Determine the (x, y) coordinate at the center of the cell enclosing the given text.  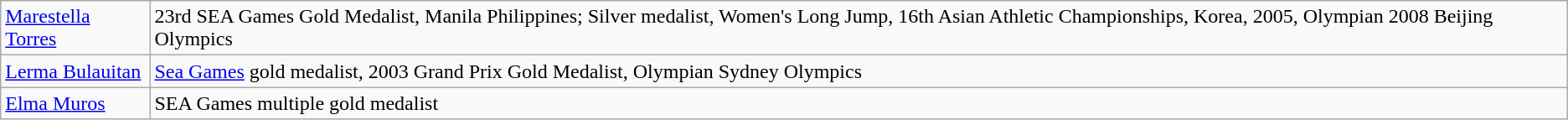
Sea Games gold medalist, 2003 Grand Prix Gold Medalist, Olympian Sydney Olympics (859, 71)
Marestella Torres (75, 29)
SEA Games multiple gold medalist (859, 103)
Elma Muros (75, 103)
Lerma Bulauitan (75, 71)
